Provide the (x, y) coordinate of the cell's center where the given text is located.  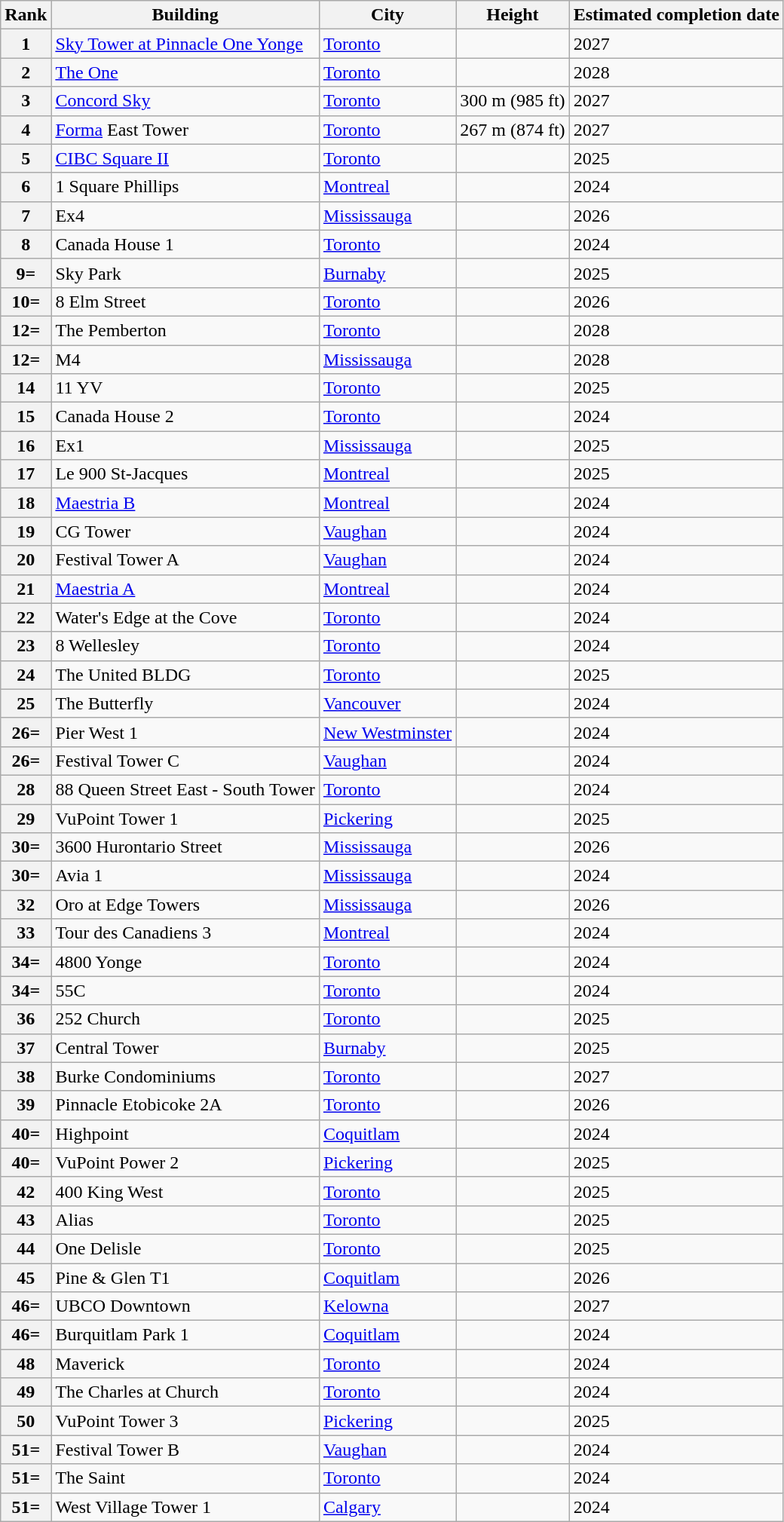
1 (26, 44)
The One (185, 72)
17 (26, 474)
Avia 1 (185, 876)
11 YV (185, 388)
21 (26, 589)
50 (26, 1421)
10= (26, 302)
Concord Sky (185, 101)
M4 (185, 360)
48 (26, 1364)
38 (26, 1076)
8 Wellesley (185, 646)
Burke Condominiums (185, 1076)
Canada House 1 (185, 244)
Ex4 (185, 216)
VuPoint Tower 3 (185, 1421)
Festival Tower C (185, 761)
UBCO Downtown (185, 1306)
39 (26, 1105)
Sky Tower at Pinnacle One Yonge (185, 44)
Calgary (387, 1507)
Maestria A (185, 589)
5 (26, 158)
33 (26, 933)
Canada House 2 (185, 417)
VuPoint Tower 1 (185, 818)
4800 Yonge (185, 962)
The Saint (185, 1478)
Tour des Canadiens 3 (185, 933)
VuPoint Power 2 (185, 1162)
3600 Hurontario Street (185, 847)
Maestria B (185, 503)
The Butterfly (185, 703)
14 (26, 388)
2 (26, 72)
36 (26, 1019)
25 (26, 703)
4 (26, 130)
28 (26, 789)
7 (26, 216)
37 (26, 1048)
43 (26, 1220)
19 (26, 531)
Pine & Glen T1 (185, 1278)
49 (26, 1392)
One Delisle (185, 1248)
88 Queen Street East - South Tower (185, 789)
55C (185, 991)
45 (26, 1278)
15 (26, 417)
44 (26, 1248)
1 Square Phillips (185, 187)
Ex1 (185, 446)
23 (26, 646)
32 (26, 905)
Water's Edge at the Cove (185, 617)
22 (26, 617)
The Pemberton (185, 330)
Pier West 1 (185, 732)
The Charles at Church (185, 1392)
New Westminster (387, 732)
18 (26, 503)
8 (26, 244)
Height (513, 15)
400 King West (185, 1191)
Central Tower (185, 1048)
8 Elm Street (185, 302)
CG Tower (185, 531)
Oro at Edge Towers (185, 905)
CIBC Square II (185, 158)
9= (26, 273)
Building (185, 15)
Estimated completion date (676, 15)
252 Church (185, 1019)
29 (26, 818)
Rank (26, 15)
24 (26, 675)
267 m (874 ft) (513, 130)
20 (26, 560)
6 (26, 187)
Alias (185, 1220)
16 (26, 446)
42 (26, 1191)
300 m (985 ft) (513, 101)
Festival Tower A (185, 560)
Sky Park (185, 273)
Vancouver (387, 703)
The United BLDG (185, 675)
Maverick (185, 1364)
City (387, 15)
West Village Tower 1 (185, 1507)
Le 900 St-Jacques (185, 474)
Burquitlam Park 1 (185, 1335)
Kelowna (387, 1306)
Festival Tower B (185, 1450)
3 (26, 101)
Forma East Tower (185, 130)
Pinnacle Etobicoke 2A (185, 1105)
Highpoint (185, 1134)
